Determine the [x, y] coordinate at the center of the cell enclosing the given text.  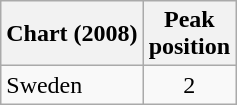
Sweden [72, 85]
Chart (2008) [72, 34]
2 [189, 85]
Peakposition [189, 34]
